Determine the (X, Y) coordinate at the center of the cell enclosing the given text.  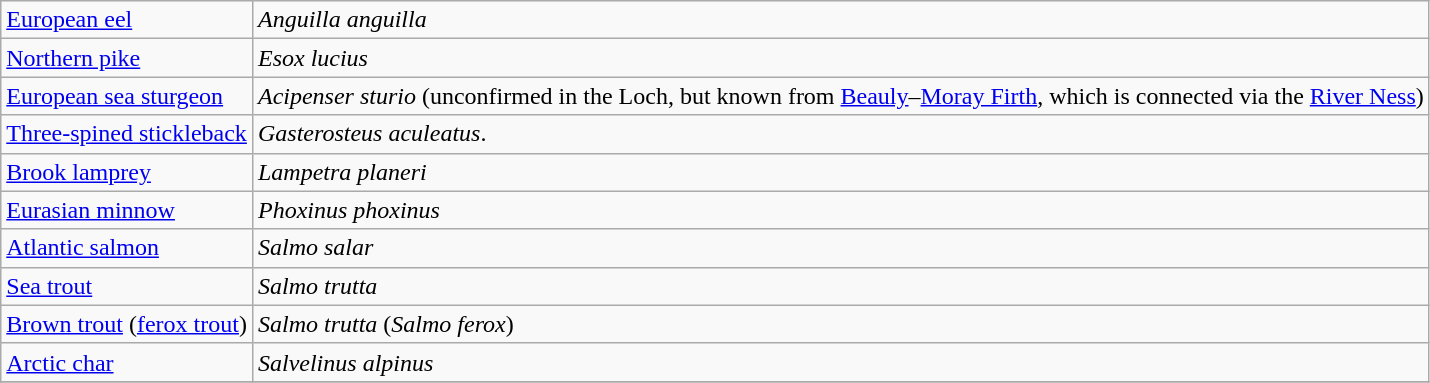
Brown trout (ferox trout) (127, 324)
Anguilla anguilla (840, 20)
Salmo trutta (Salmo ferox) (840, 324)
Salvelinus alpinus (840, 362)
Northern pike (127, 58)
European sea sturgeon (127, 96)
Salmo salar (840, 248)
Sea trout (127, 286)
Eurasian minnow (127, 210)
European eel (127, 20)
Lampetra planeri (840, 172)
Phoxinus phoxinus (840, 210)
Salmo trutta (840, 286)
Atlantic salmon (127, 248)
Arctic char (127, 362)
Three-spined stickleback (127, 134)
Brook lamprey (127, 172)
Esox lucius (840, 58)
Gasterosteus aculeatus. (840, 134)
Acipenser sturio (unconfirmed in the Loch, but known from Beauly–Moray Firth, which is connected via the River Ness) (840, 96)
